Locate the cell with the specified text and output its [x, y] center coordinate. 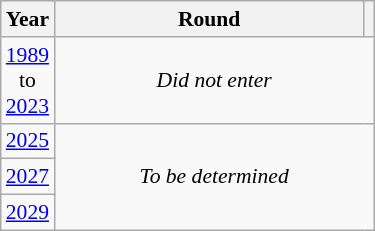
1989to2023 [28, 80]
To be determined [214, 176]
Year [28, 19]
Round [209, 19]
Did not enter [214, 80]
2029 [28, 213]
2027 [28, 177]
2025 [28, 141]
